Locate the cell with the specified text and output its [X, Y] center coordinate. 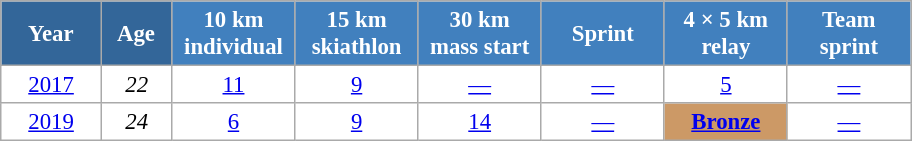
Team sprint [848, 34]
Year [52, 34]
2017 [52, 85]
10 km individual [234, 34]
Sprint [602, 34]
22 [136, 85]
4 × 5 km relay [726, 34]
6 [234, 122]
2019 [52, 122]
14 [480, 122]
24 [136, 122]
Age [136, 34]
11 [234, 85]
15 km skiathlon [356, 34]
30 km mass start [480, 34]
Bronze [726, 122]
5 [726, 85]
